Return the [X, Y] coordinate for the center point of the cell that contains the specified text.  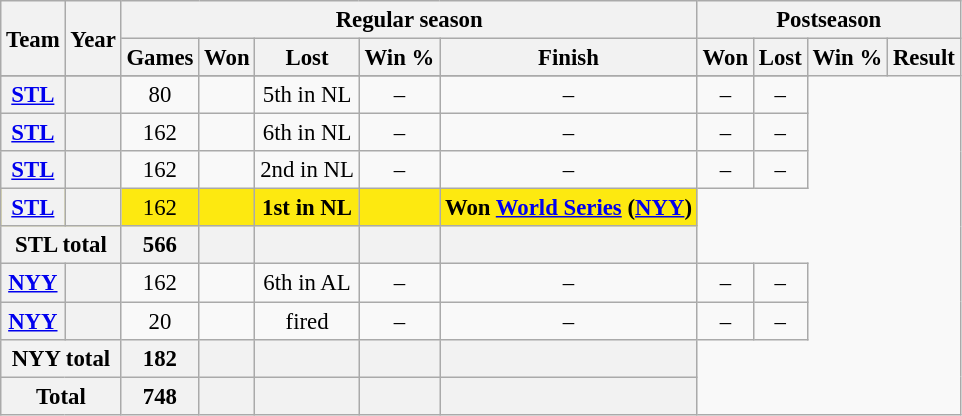
Result [924, 58]
Total [61, 396]
Games [160, 58]
NYY total [61, 358]
20 [160, 321]
5th in NL [307, 95]
fired [307, 321]
6th in NL [307, 133]
1st in NL [307, 208]
Year [93, 38]
STL total [61, 245]
80 [160, 95]
Won World Series (NYY) [569, 208]
182 [160, 358]
566 [160, 245]
748 [160, 396]
Team [33, 38]
Finish [569, 58]
2nd in NL [307, 170]
Postseason [828, 20]
6th in AL [307, 283]
Regular season [409, 20]
